Find where the given text appears and provide that cell's center as [X, Y] coordinate. 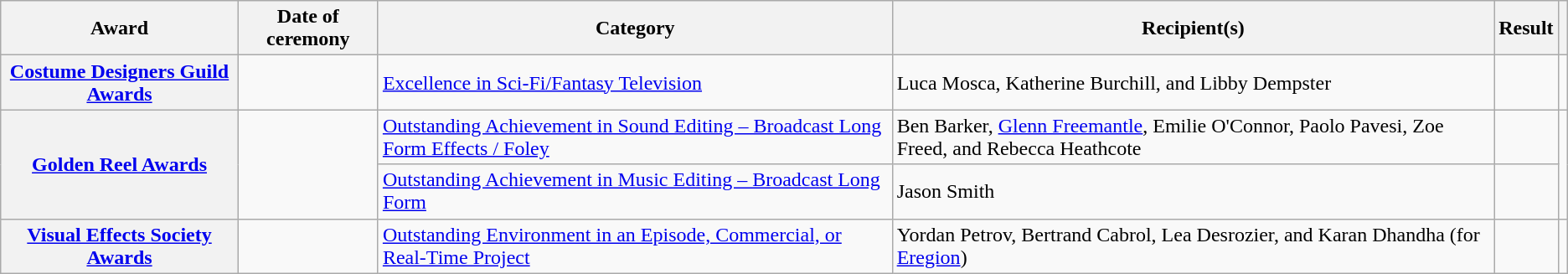
Ben Barker, Glenn Freemantle, Emilie O'Connor, Paolo Pavesi, Zoe Freed, and Rebecca Heathcote [1193, 137]
Award [120, 28]
Outstanding Achievement in Sound Editing – Broadcast Long Form Effects / Foley [635, 137]
Luca Mosca, Katherine Burchill, and Libby Dempster [1193, 82]
Category [635, 28]
Golden Reel Awards [120, 164]
Costume Designers Guild Awards [120, 82]
Outstanding Achievement in Music Editing – Broadcast Long Form [635, 191]
Result [1526, 28]
Recipient(s) [1193, 28]
Outstanding Environment in an Episode, Commercial, or Real-Time Project [635, 246]
Jason Smith [1193, 191]
Excellence in Sci-Fi/Fantasy Television [635, 82]
Visual Effects Society Awards [120, 246]
Yordan Petrov, Bertrand Cabrol, Lea Desrozier, and Karan Dhandha (for Eregion) [1193, 246]
Date of ceremony [308, 28]
